Identify which cell holds the provided text, then report its (X, Y) central coordinate. 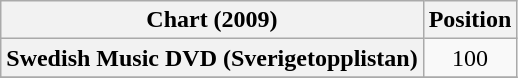
Chart (2009) (212, 20)
Swedish Music DVD (Sverigetopplistan) (212, 58)
100 (470, 58)
Position (470, 20)
